For the text-containing cell, return its midpoint in [X, Y] coordinate format. 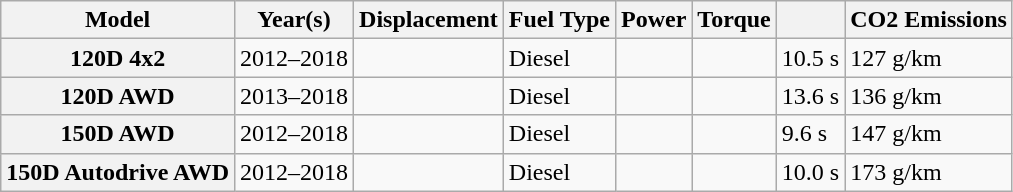
10.0 s [810, 172]
Fuel Type [559, 20]
Model [118, 20]
136 g/km [929, 96]
150D AWD [118, 134]
127 g/km [929, 58]
Displacement [429, 20]
147 g/km [929, 134]
120D AWD [118, 96]
10.5 s [810, 58]
Torque [734, 20]
150D Autodrive AWD [118, 172]
2013–2018 [294, 96]
CO2 Emissions [929, 20]
120D 4x2 [118, 58]
Power [653, 20]
9.6 s [810, 134]
Year(s) [294, 20]
173 g/km [929, 172]
13.6 s [810, 96]
